Locate the cell with the specified text and output its (x, y) center coordinate. 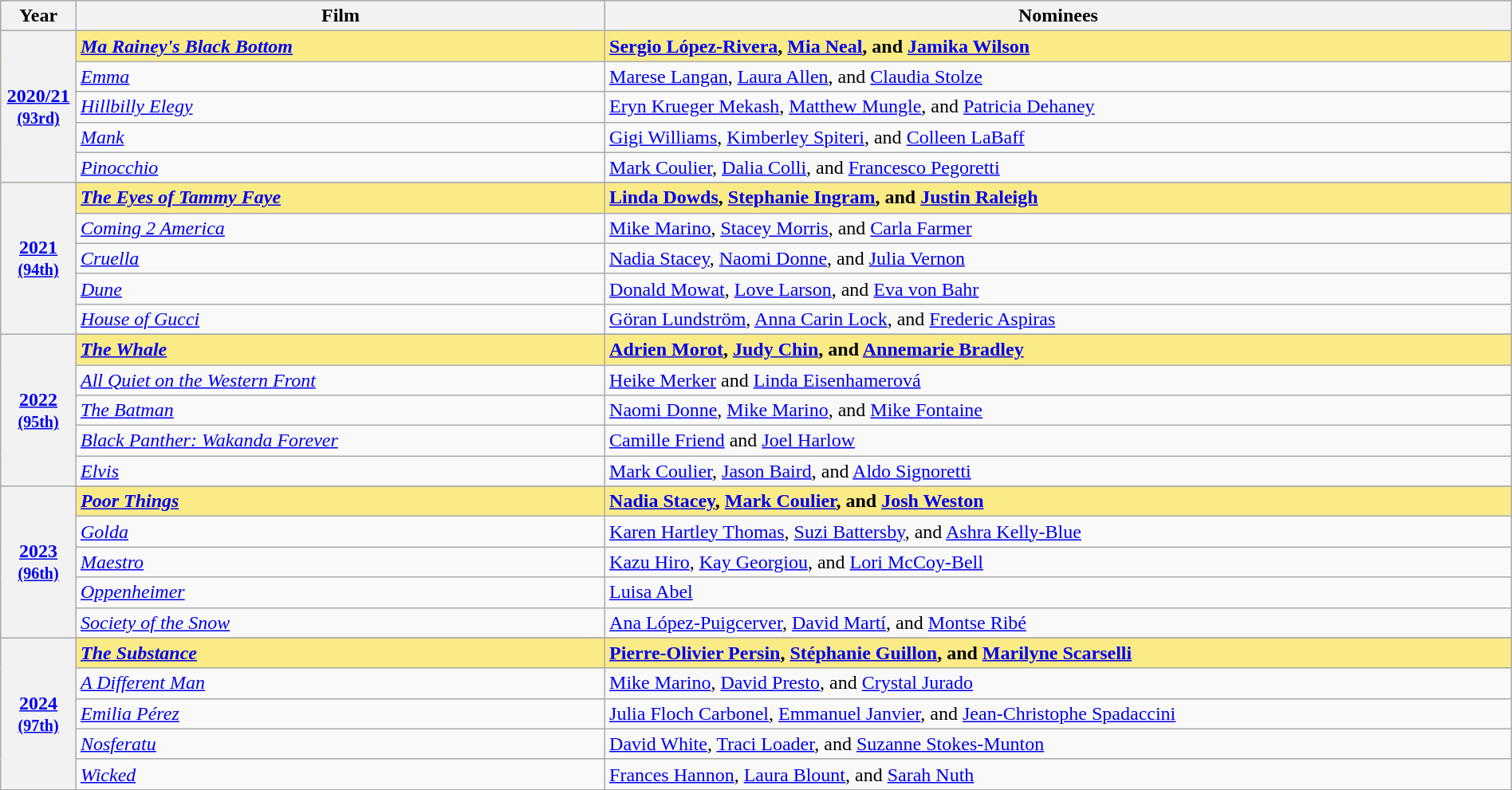
Pierre-Olivier Persin, Stéphanie Guillon, and Marilyne Scarselli (1059, 653)
Elvis (340, 471)
2020/21(93rd) (38, 107)
Emilia Pérez (340, 713)
2024(97th) (38, 713)
Adrien Morot, Judy Chin, and Annemarie Bradley (1059, 349)
Black Panther: Wakanda Forever (340, 441)
Mike Marino, David Presto, and Crystal Jurado (1059, 683)
Nominees (1059, 16)
Cruella (340, 258)
Julia Floch Carbonel, Emmanuel Janvier, and Jean-Christophe Spadaccini (1059, 713)
Naomi Donne, Mike Marino, and Mike Fontaine (1059, 411)
Karen Hartley Thomas, Suzi Battersby, and Ashra Kelly-Blue (1059, 532)
Golda (340, 532)
Hillbilly Elegy (340, 107)
Maestro (340, 562)
Mark Coulier, Dalia Colli, and Francesco Pegoretti (1059, 167)
Luisa Abel (1059, 592)
Marese Langan, Laura Allen, and Claudia Stolze (1059, 77)
David White, Traci Loader, and Suzanne Stokes-Munton (1059, 744)
Heike Merker and Linda Eisenhamerová (1059, 380)
Pinocchio (340, 167)
2022(95th) (38, 410)
Poor Things (340, 501)
All Quiet on the Western Front (340, 380)
Coming 2 America (340, 228)
Kazu Hiro, Kay Georgiou, and Lori McCoy-Bell (1059, 562)
Wicked (340, 774)
Film (340, 16)
Nadia Stacey, Naomi Donne, and Julia Vernon (1059, 258)
The Eyes of Tammy Faye (340, 198)
Donald Mowat, Love Larson, and Eva von Bahr (1059, 289)
Mike Marino, Stacey Morris, and Carla Farmer (1059, 228)
The Substance (340, 653)
The Batman (340, 411)
Gigi Williams, Kimberley Spiteri, and Colleen LaBaff (1059, 137)
Nadia Stacey, Mark Coulier, and Josh Weston (1059, 501)
Mark Coulier, Jason Baird, and Aldo Signoretti (1059, 471)
Ma Rainey's Black Bottom (340, 46)
Mank (340, 137)
Linda Dowds, Stephanie Ingram, and Justin Raleigh (1059, 198)
Dune (340, 289)
Sergio López-Rivera, Mia Neal, and Jamika Wilson (1059, 46)
Göran Lundström, Anna Carin Lock, and Frederic Aspiras (1059, 319)
Eryn Krueger Mekash, Matthew Mungle, and Patricia Dehaney (1059, 107)
2021(94th) (38, 258)
Society of the Snow (340, 623)
Frances Hannon, Laura Blount, and Sarah Nuth (1059, 774)
Emma (340, 77)
Year (38, 16)
Camille Friend and Joel Harlow (1059, 441)
A Different Man (340, 683)
Oppenheimer (340, 592)
The Whale (340, 349)
House of Gucci (340, 319)
2023(96th) (38, 562)
Ana López-Puigcerver, David Martí, and Montse Ribé (1059, 623)
Nosferatu (340, 744)
